Extract the (x, y) coordinate from the center of the cell holding the provided text.  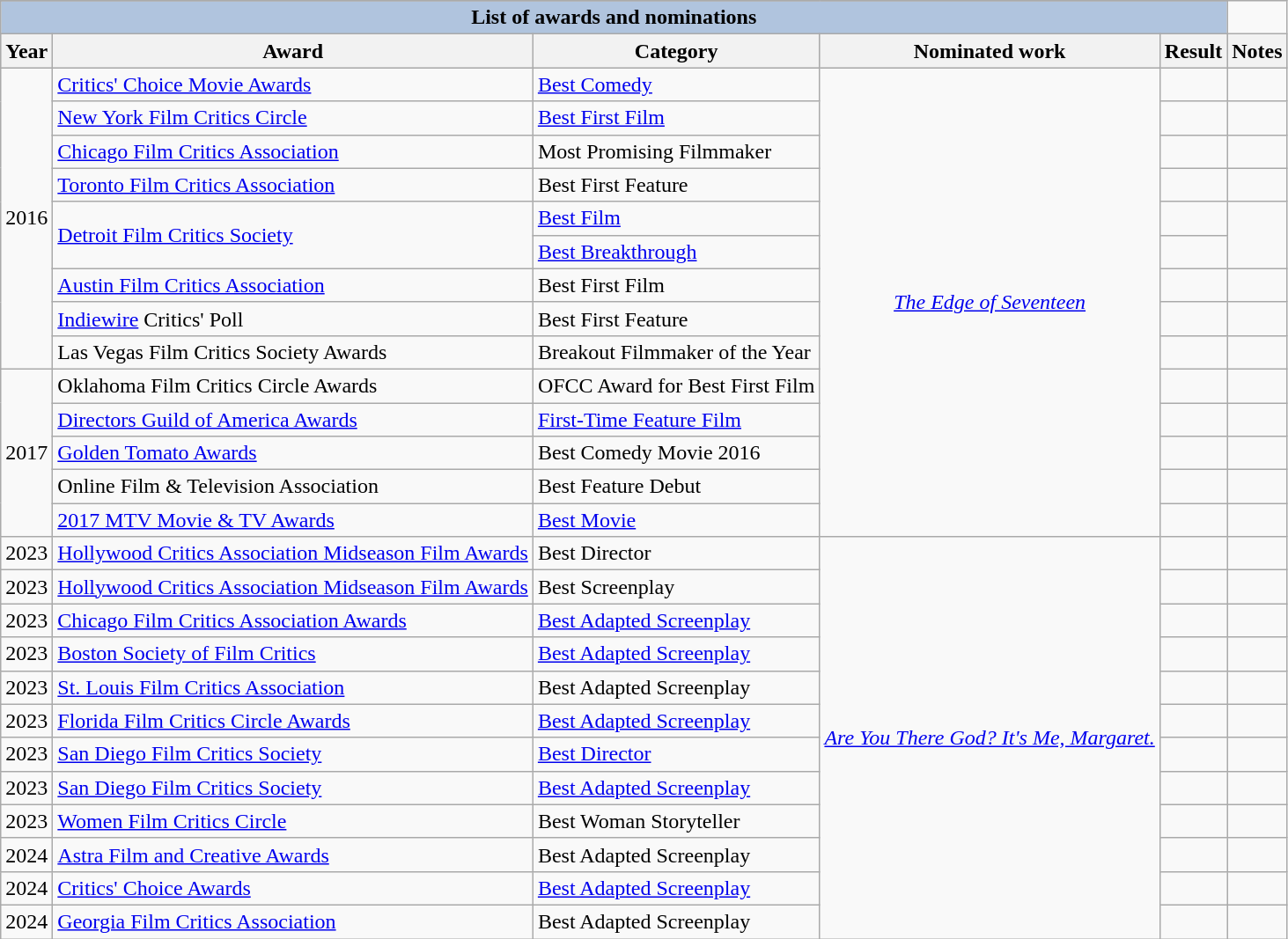
Online Film & Television Association (293, 487)
Year (26, 51)
Best Comedy Movie 2016 (676, 453)
2016 (26, 218)
Nominated work (990, 51)
Breakout Filmmaker of the Year (676, 352)
Category (676, 51)
Best Screenplay (676, 587)
OFCC Award for Best First Film (676, 385)
Golden Tomato Awards (293, 453)
Chicago Film Critics Association (293, 151)
Directors Guild of America Awards (293, 420)
The Edge of Seventeen (990, 303)
Are You There God? It's Me, Margaret. (990, 737)
Florida Film Critics Circle Awards (293, 721)
Toronto Film Critics Association (293, 185)
Notes (1257, 51)
Critics' Choice Movie Awards (293, 84)
Best Breakthrough (676, 252)
Women Film Critics Circle (293, 821)
Georgia Film Critics Association (293, 921)
Result (1193, 51)
Boston Society of Film Critics (293, 654)
Best Film (676, 218)
Austin Film Critics Association (293, 285)
Astra Film and Creative Awards (293, 855)
St. Louis Film Critics Association (293, 687)
Most Promising Filmmaker (676, 151)
Critics' Choice Awards (293, 888)
Best Movie (676, 520)
First-Time Feature Film (676, 420)
Best Comedy (676, 84)
Best Feature Debut (676, 487)
New York Film Critics Circle (293, 118)
2017 (26, 452)
2017 MTV Movie & TV Awards (293, 520)
Chicago Film Critics Association Awards (293, 620)
Indiewire Critics' Poll (293, 319)
List of awards and nominations (615, 18)
Las Vegas Film Critics Society Awards (293, 352)
Best Woman Storyteller (676, 821)
Oklahoma Film Critics Circle Awards (293, 385)
Award (293, 51)
Detroit Film Critics Society (293, 235)
